Extract the (X, Y) coordinate from the center of the cell holding the provided text.  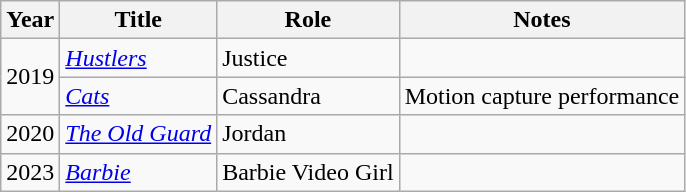
Role (308, 20)
The Old Guard (138, 134)
Motion capture performance (542, 96)
Barbie Video Girl (308, 172)
Cats (138, 96)
2023 (30, 172)
2019 (30, 77)
Title (138, 20)
Jordan (308, 134)
Barbie (138, 172)
2020 (30, 134)
Cassandra (308, 96)
Justice (308, 58)
Hustlers (138, 58)
Notes (542, 20)
Year (30, 20)
